Find where the given text appears and provide that cell's center as (X, Y) coordinate. 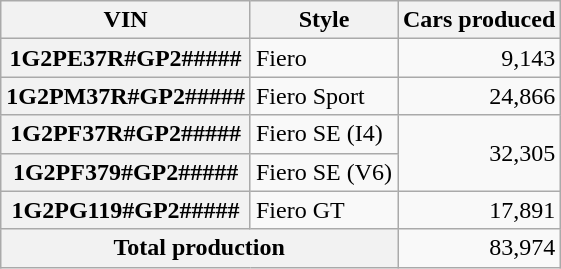
83,974 (480, 248)
24,866 (480, 96)
17,891 (480, 210)
Fiero GT (324, 210)
Total production (200, 248)
9,143 (480, 58)
1G2PF37R#GP2##### (126, 134)
1G2PM37R#GP2##### (126, 96)
Fiero SE (I4) (324, 134)
Fiero Sport (324, 96)
Fiero SE (V6) (324, 172)
1G2PG119#GP2##### (126, 210)
1G2PE37R#GP2##### (126, 58)
VIN (126, 20)
1G2PF379#GP2##### (126, 172)
Fiero (324, 58)
Cars produced (480, 20)
32,305 (480, 153)
Style (324, 20)
